Determine the (X, Y) coordinate at the center of the cell enclosing the given text.  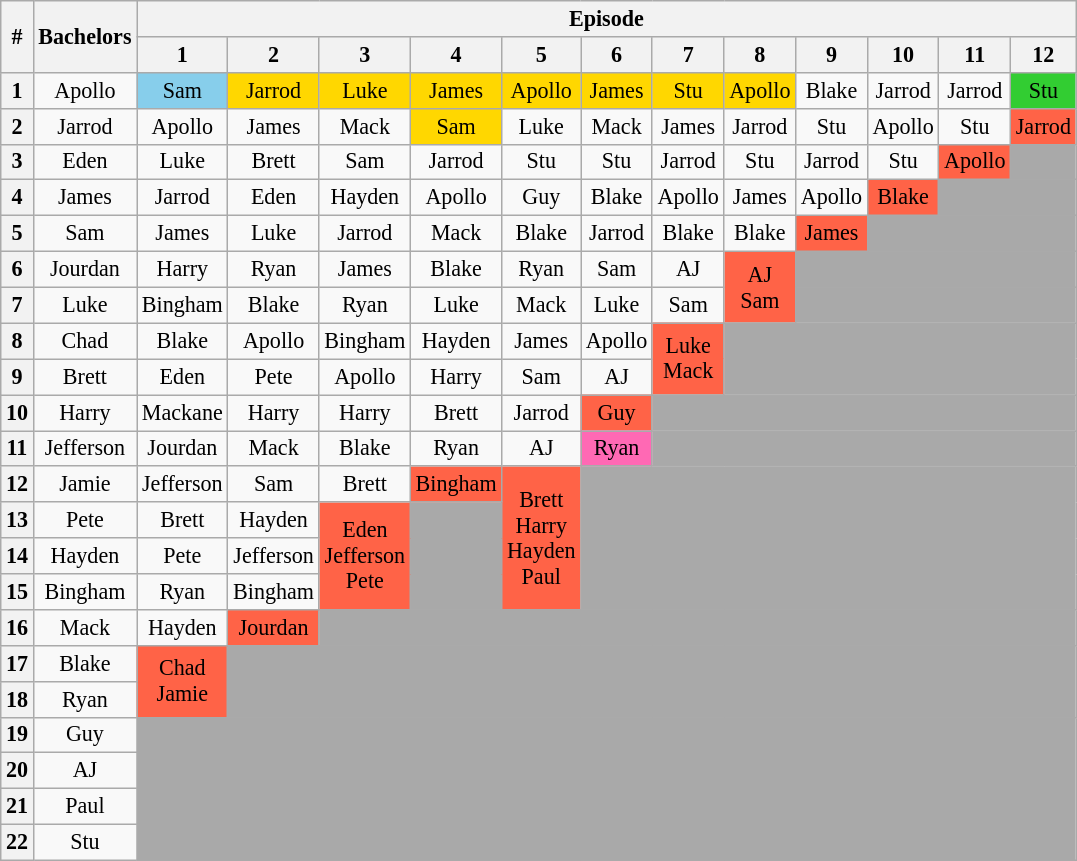
EdenJeffersonPete (364, 556)
Jamie (85, 484)
13 (17, 520)
17 (17, 663)
18 (17, 699)
22 (17, 842)
LukeMack (688, 359)
Chad (85, 341)
Paul (85, 806)
20 (17, 771)
19 (17, 735)
Mackane (182, 412)
Episode (606, 18)
BrettHarryHaydenPaul (542, 538)
15 (17, 591)
# (17, 36)
ChadJamie (182, 681)
21 (17, 806)
16 (17, 627)
AJSam (760, 287)
14 (17, 556)
Bachelors (85, 36)
